Capture the cell that displays the provided text and extract its (X, Y) central coordinate. 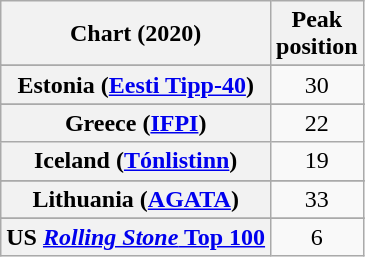
22 (317, 123)
6 (317, 237)
30 (317, 85)
Lithuania (AGATA) (136, 199)
Estonia (Eesti Tipp-40) (136, 85)
Greece (IFPI) (136, 123)
33 (317, 199)
Chart (2020) (136, 34)
Iceland (Tónlistinn) (136, 161)
19 (317, 161)
Peakposition (317, 34)
US Rolling Stone Top 100 (136, 237)
